Find where the given text appears and provide that cell's center as (X, Y) coordinate. 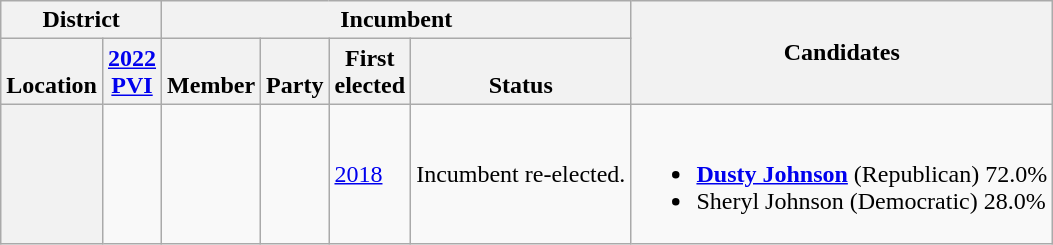
Incumbent re-elected. (521, 174)
Candidates (842, 52)
2022PVI (132, 72)
Location (52, 72)
2018 (370, 174)
Incumbent (396, 20)
Firstelected (370, 72)
District (82, 20)
Status (521, 72)
Party (295, 72)
Dusty Johnson (Republican) 72.0%Sheryl Johnson (Democratic) 28.0% (842, 174)
Member (212, 72)
